Find where the given text appears and provide that cell's center as (x, y) coordinate. 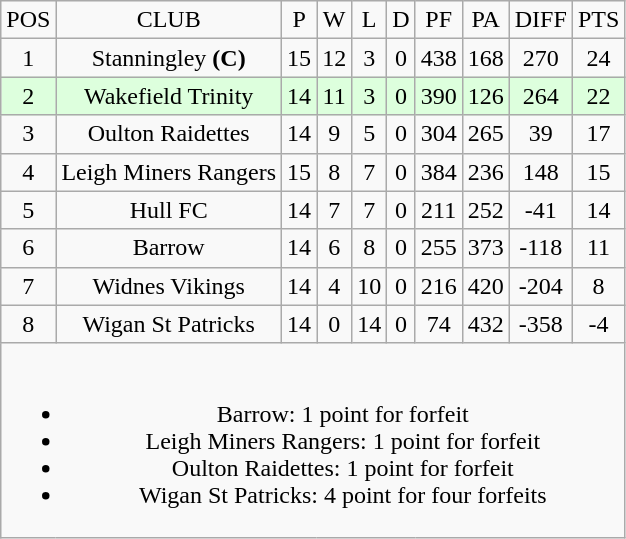
Widnes Vikings (169, 286)
-41 (540, 210)
265 (486, 134)
17 (598, 134)
24 (598, 58)
Barrow: 1 point for forfeitLeigh Miners Rangers: 1 point for forfeitOulton Raidettes: 1 point for forfeitWigan St Patricks: 4 point for four forfeits (313, 440)
22 (598, 96)
D (401, 20)
-358 (540, 324)
9 (334, 134)
438 (438, 58)
270 (540, 58)
255 (438, 248)
Wakefield Trinity (169, 96)
Wigan St Patricks (169, 324)
PF (438, 20)
POS (28, 20)
L (370, 20)
390 (438, 96)
168 (486, 58)
Stanningley (C) (169, 58)
432 (486, 324)
PTS (598, 20)
W (334, 20)
1 (28, 58)
12 (334, 58)
-204 (540, 286)
74 (438, 324)
252 (486, 210)
Barrow (169, 248)
2 (28, 96)
384 (438, 172)
420 (486, 286)
10 (370, 286)
264 (540, 96)
CLUB (169, 20)
Leigh Miners Rangers (169, 172)
P (300, 20)
39 (540, 134)
-118 (540, 248)
PA (486, 20)
216 (438, 286)
211 (438, 210)
Hull FC (169, 210)
DIFF (540, 20)
304 (438, 134)
Oulton Raidettes (169, 134)
-4 (598, 324)
236 (486, 172)
373 (486, 248)
148 (540, 172)
126 (486, 96)
